Detect which cell encompasses the target text, then output its (x, y) center coordinate. 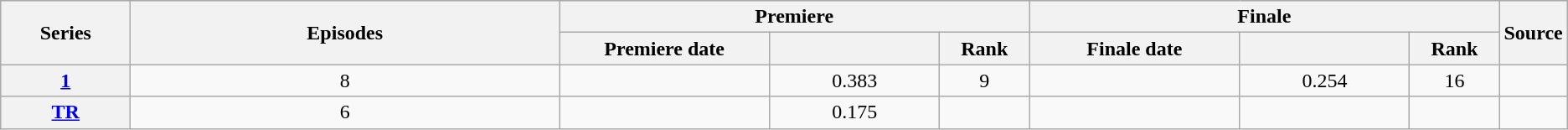
8 (345, 81)
Premiere date (665, 49)
Series (65, 33)
Episodes (345, 33)
TR (65, 112)
0.175 (854, 112)
Premiere (794, 17)
6 (345, 112)
Source (1533, 33)
0.383 (854, 81)
9 (985, 81)
Finale (1265, 17)
16 (1454, 81)
0.254 (1325, 81)
Finale date (1134, 49)
1 (65, 81)
